Capture the cell that displays the provided text and extract its [x, y] central coordinate. 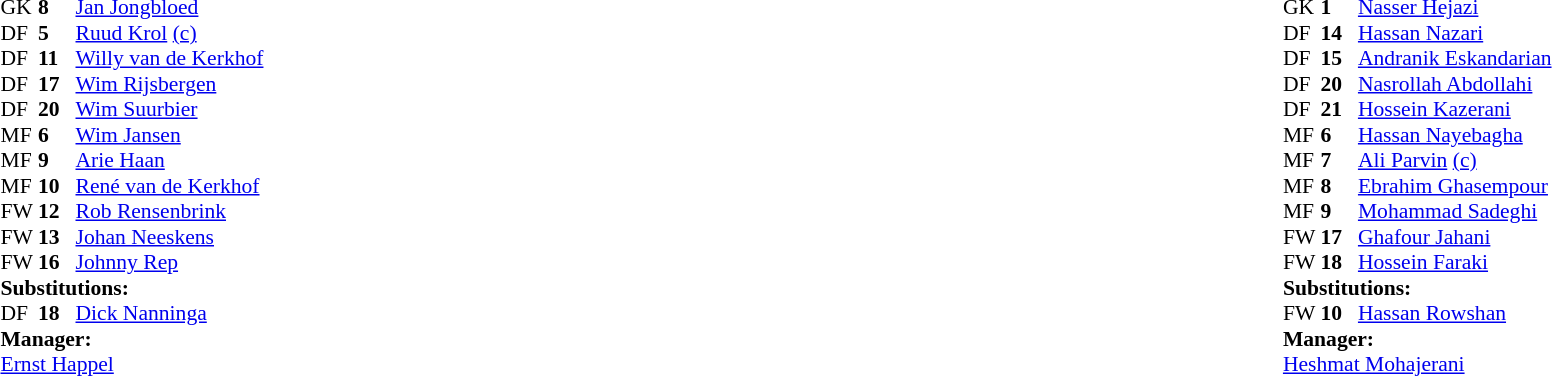
16 [57, 263]
14 [1339, 33]
Andranik Eskandarian [1455, 59]
12 [57, 211]
Johnny Rep [170, 263]
11 [57, 59]
Ruud Krol (c) [170, 33]
21 [1339, 109]
Hassan Rowshan [1455, 313]
Johan Neeskens [170, 237]
5 [57, 33]
Ghafour Jahani [1455, 237]
Hassan Nazari [1455, 33]
Wim Suurbier [170, 109]
7 [1339, 161]
Hassan Nayebagha [1455, 135]
Dick Nanninga [170, 313]
Nasrollah Abdollahi [1455, 84]
Ali Parvin (c) [1455, 161]
13 [57, 237]
15 [1339, 59]
Hossein Faraki [1455, 263]
Ebrahim Ghasempour [1455, 186]
Hossein Kazerani [1455, 109]
8 [1339, 186]
Arie Haan [170, 161]
Wim Rijsbergen [170, 84]
René van de Kerkhof [170, 186]
Rob Rensenbrink [170, 211]
Wim Jansen [170, 135]
Willy van de Kerkhof [170, 59]
Mohammad Sadeghi [1455, 211]
